Output the [x, y] coordinate of the center of the cell containing the given text.  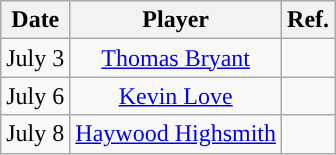
July 6 [36, 96]
Kevin Love [176, 96]
Ref. [308, 20]
July 8 [36, 134]
Haywood Highsmith [176, 134]
Player [176, 20]
Thomas Bryant [176, 58]
July 3 [36, 58]
Date [36, 20]
